Scan for the cell matching the given text and deliver its (x, y) coordinate at center. 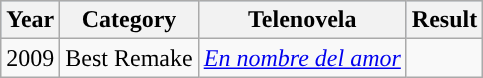
Category (129, 20)
Telenovela (302, 20)
Year (30, 20)
2009 (30, 58)
Best Remake (129, 58)
Result (444, 20)
En nombre del amor (302, 58)
